Locate the cell with the specified text and output its [x, y] center coordinate. 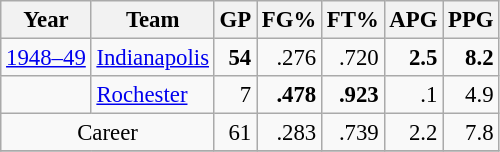
.1 [414, 95]
Team [152, 20]
.720 [354, 58]
4.9 [471, 95]
GP [235, 20]
Rochester [152, 95]
61 [235, 133]
Career [108, 133]
PPG [471, 20]
2.2 [414, 133]
.283 [290, 133]
.478 [290, 95]
7.8 [471, 133]
APG [414, 20]
FT% [354, 20]
2.5 [414, 58]
.276 [290, 58]
8.2 [471, 58]
7 [235, 95]
54 [235, 58]
1948–49 [46, 58]
FG% [290, 20]
.923 [354, 95]
.739 [354, 133]
Year [46, 20]
Indianapolis [152, 58]
